Search for the cell housing the specified text and yield its (X, Y) center coordinate. 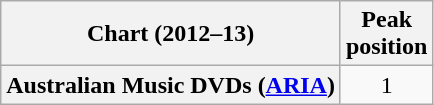
1 (386, 85)
Peakposition (386, 34)
Chart (2012–13) (171, 34)
Australian Music DVDs (ARIA) (171, 85)
